Return [X, Y] of the center of cell containing provided text 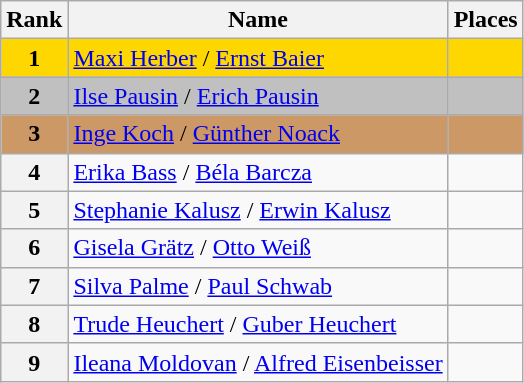
Ilse Pausin / Erich Pausin [258, 96]
Inge Koch / Günther Noack [258, 134]
8 [34, 324]
2 [34, 96]
3 [34, 134]
9 [34, 362]
Silva Palme / Paul Schwab [258, 286]
Stephanie Kalusz / Erwin Kalusz [258, 210]
Maxi Herber / Ernst Baier [258, 58]
Places [486, 20]
5 [34, 210]
Name [258, 20]
1 [34, 58]
6 [34, 248]
Rank [34, 20]
4 [34, 172]
7 [34, 286]
Gisela Grätz / Otto Weiß [258, 248]
Trude Heuchert / Guber Heuchert [258, 324]
Ileana Moldovan / Alfred Eisenbeisser [258, 362]
Erika Bass / Béla Barcza [258, 172]
